Pinpoint the cell where the given text exists, returning its [x, y] midpoint coordinate. 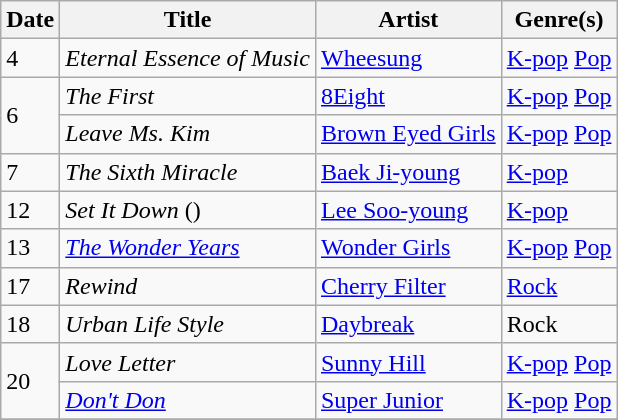
Don't Don [188, 400]
Baek Ji-young [408, 172]
The First [188, 96]
Eternal Essence of Music [188, 58]
Rewind [188, 286]
Urban Life Style [188, 324]
Set It Down () [188, 210]
13 [30, 248]
Artist [408, 20]
Leave Ms. Kim [188, 134]
Cherry Filter [408, 286]
Wonder Girls [408, 248]
17 [30, 286]
4 [30, 58]
Wheesung [408, 58]
18 [30, 324]
The Wonder Years [188, 248]
Brown Eyed Girls [408, 134]
Genre(s) [559, 20]
Super Junior [408, 400]
Date [30, 20]
20 [30, 381]
12 [30, 210]
The Sixth Miracle [188, 172]
Title [188, 20]
Lee Soo-young [408, 210]
8Eight [408, 96]
Sunny Hill [408, 362]
6 [30, 115]
Daybreak [408, 324]
7 [30, 172]
Love Letter [188, 362]
